Determine the [X, Y] coordinate at the center of the cell enclosing the given text.  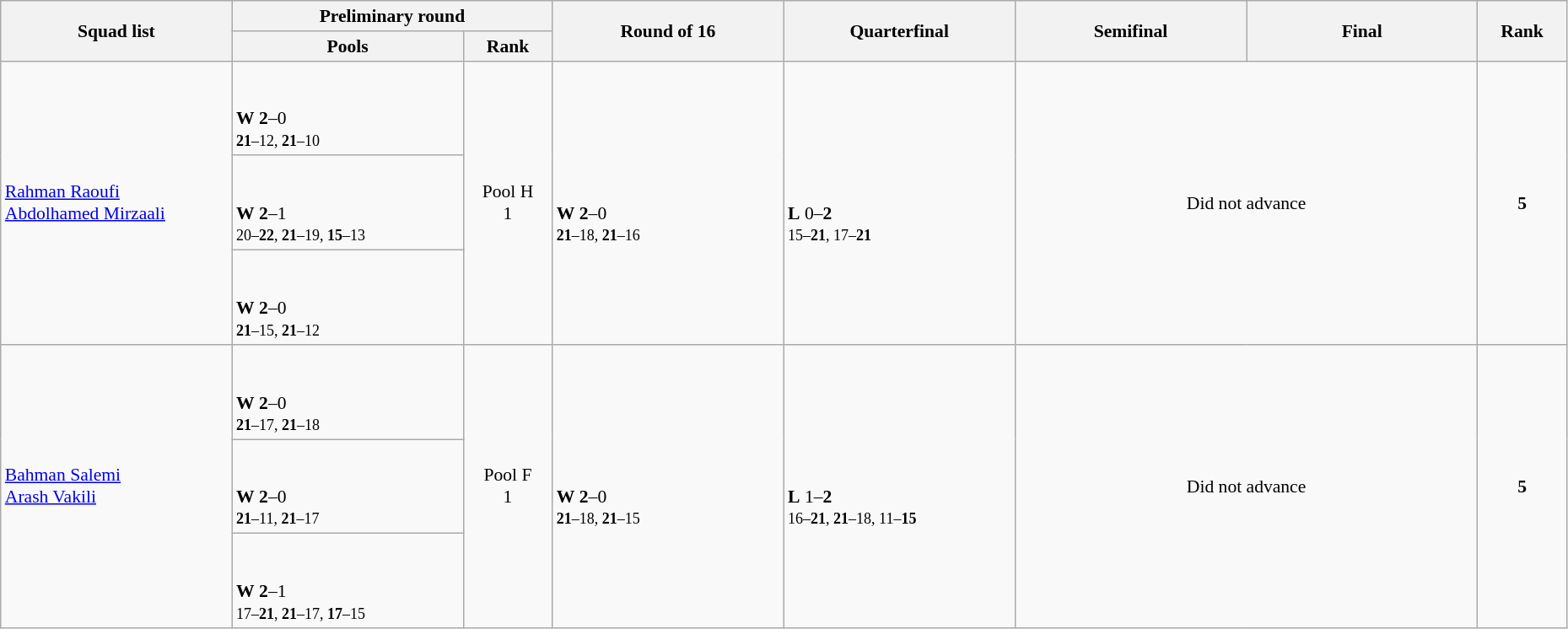
Bahman SalemiArash Vakili [116, 487]
W 2–021–18, 21–15 [668, 487]
Pools [348, 46]
Rahman RaoufiAbdolhamed Mirzaali [116, 202]
Quarterfinal [899, 30]
Pool F1 [508, 487]
Pool H1 [508, 202]
Preliminary round [392, 16]
W 2–021–18, 21–16 [668, 202]
L 1–216–21, 21–18, 11–15 [899, 487]
Squad list [116, 30]
W 2–021–17, 21–18 [348, 392]
Round of 16 [668, 30]
Semifinal [1130, 30]
W 2–120–22, 21–19, 15–13 [348, 203]
W 2–021–15, 21–12 [348, 298]
W 2–021–12, 21–10 [348, 108]
Final [1362, 30]
L 0–215–21, 17–21 [899, 202]
W 2–117–21, 21–17, 17–15 [348, 581]
W 2–021–11, 21–17 [348, 487]
